Pinpoint the cell where the given text exists, returning its (X, Y) midpoint coordinate. 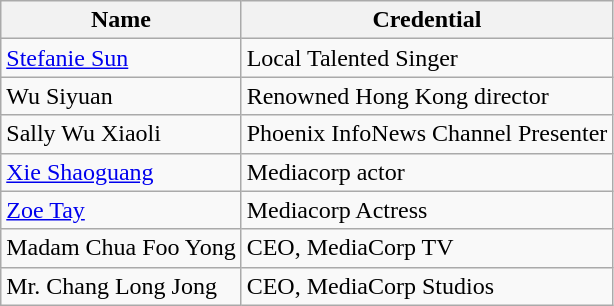
Mediacorp Actress (427, 210)
Mr. Chang Long Jong (121, 286)
Madam Chua Foo Yong (121, 248)
CEO, MediaCorp TV (427, 248)
Zoe Tay (121, 210)
Name (121, 20)
Wu Siyuan (121, 96)
Credential (427, 20)
Phoenix InfoNews Channel Presenter (427, 134)
Local Talented Singer (427, 58)
Renowned Hong Kong director (427, 96)
Stefanie Sun (121, 58)
Sally Wu Xiaoli (121, 134)
CEO, MediaCorp Studios (427, 286)
Xie Shaoguang (121, 172)
Mediacorp actor (427, 172)
